Scan for the cell matching the given text and deliver its [x, y] coordinate at center. 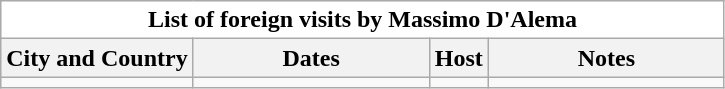
Dates [311, 58]
City and Country [97, 58]
Notes [606, 58]
List of foreign visits by Massimo D'Alema [363, 20]
Host [458, 58]
